For the text-containing cell, return its midpoint in (x, y) coordinate format. 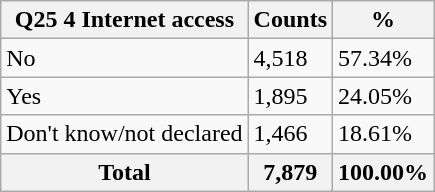
% (384, 20)
57.34% (384, 58)
Total (124, 172)
Don't know/not declared (124, 134)
24.05% (384, 96)
1,895 (290, 96)
1,466 (290, 134)
No (124, 58)
4,518 (290, 58)
7,879 (290, 172)
18.61% (384, 134)
Yes (124, 96)
100.00% (384, 172)
Q25 4 Internet access (124, 20)
Counts (290, 20)
